Find where the given text appears and provide that cell's center as (x, y) coordinate. 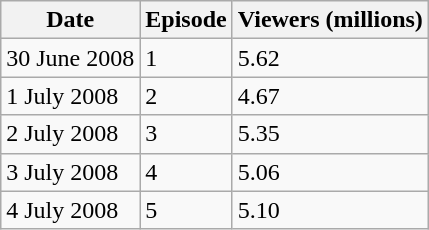
Date (70, 20)
4 July 2008 (70, 210)
2 (186, 96)
4.67 (330, 96)
Viewers (millions) (330, 20)
3 (186, 134)
1 (186, 58)
Episode (186, 20)
3 July 2008 (70, 172)
1 July 2008 (70, 96)
5.62 (330, 58)
4 (186, 172)
30 June 2008 (70, 58)
5.10 (330, 210)
2 July 2008 (70, 134)
5.06 (330, 172)
5 (186, 210)
5.35 (330, 134)
